Return (x, y) of the center of cell containing provided text 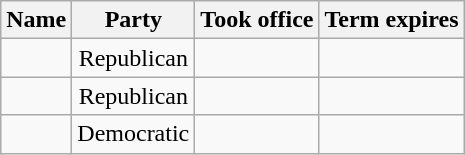
Term expires (392, 20)
Party (134, 20)
Took office (257, 20)
Democratic (134, 134)
Name (36, 20)
